Locate the cell with the specified text and output its [X, Y] center coordinate. 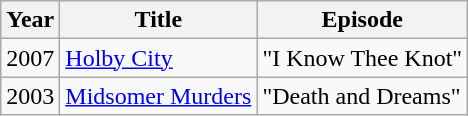
Year [30, 20]
2003 [30, 96]
Episode [362, 20]
"I Know Thee Knot" [362, 58]
Holby City [158, 58]
2007 [30, 58]
Title [158, 20]
"Death and Dreams" [362, 96]
Midsomer Murders [158, 96]
